Determine the [x, y] coordinate at the center of the cell enclosing the given text.  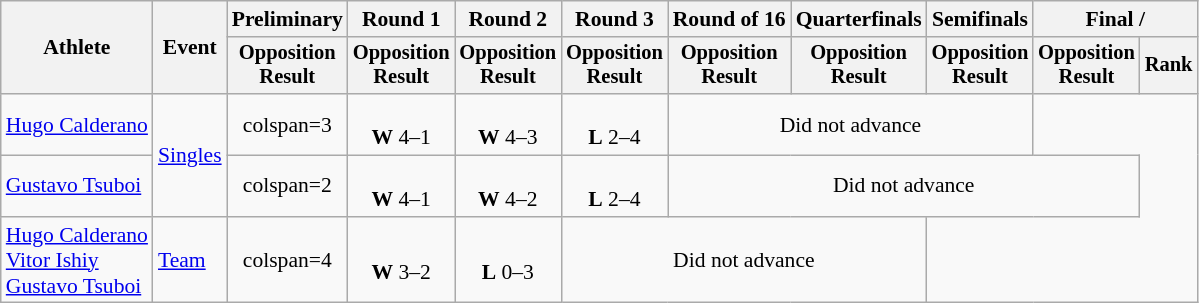
colspan=3 [288, 124]
W 4–3 [508, 124]
Semifinals [980, 19]
Round 1 [402, 19]
Event [190, 48]
Round 2 [508, 19]
Quarterfinals [859, 19]
Athlete [77, 48]
Round of 16 [730, 19]
Singles [190, 155]
Rank [1169, 66]
Round 3 [614, 19]
W 4–2 [508, 186]
Final / [1115, 19]
Hugo Calderano [77, 124]
Gustavo Tsuboi [77, 186]
Preliminary [288, 19]
colspan=2 [288, 186]
